Capture the cell that displays the provided text and extract its (X, Y) central coordinate. 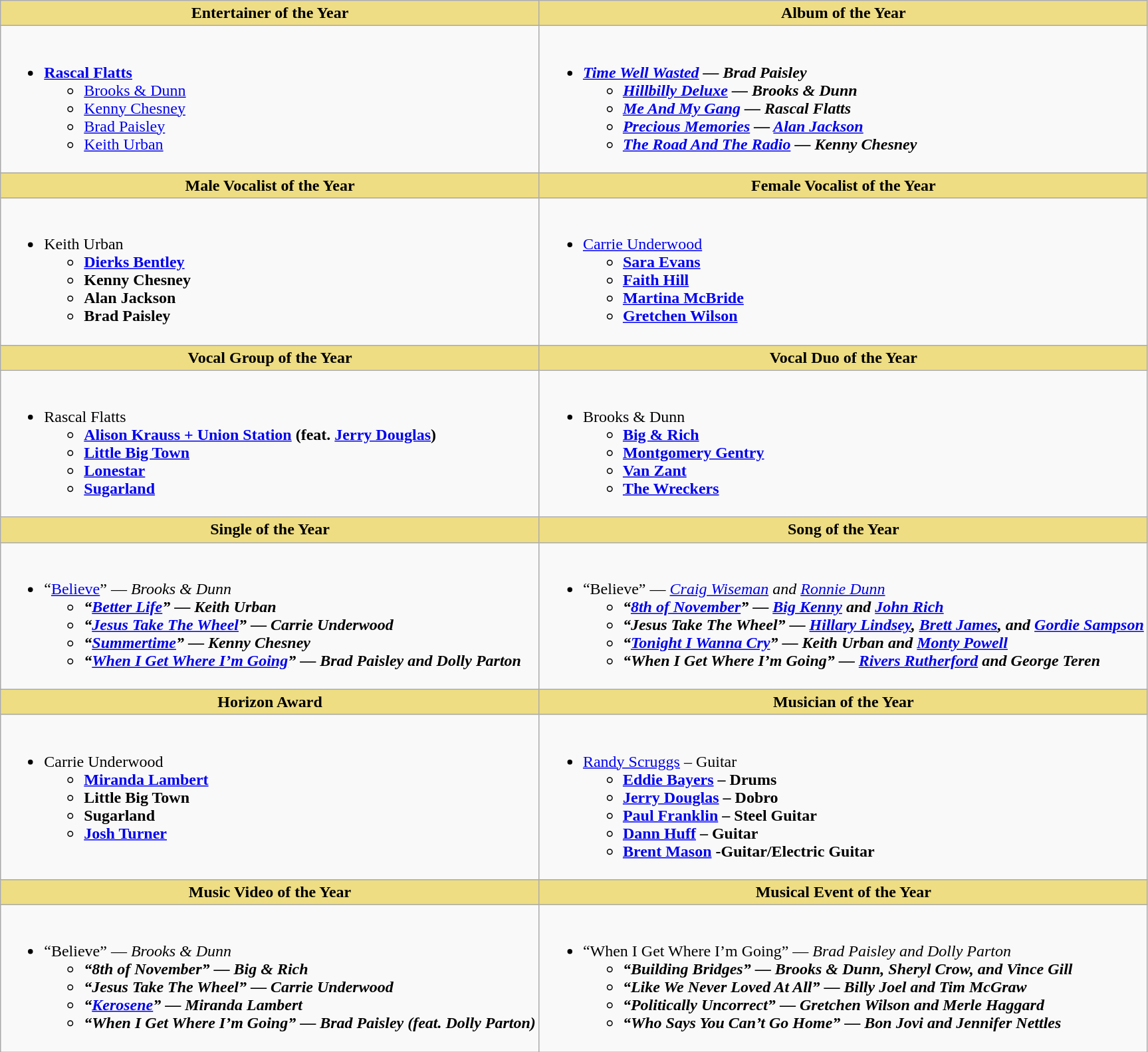
Carrie UnderwoodSara EvansFaith HillMartina McBrideGretchen Wilson (843, 271)
Musician of the Year (843, 702)
Single of the Year (270, 530)
Rascal FlattsAlison Krauss + Union Station (feat. Jerry Douglas)Little Big TownLonestarSugarland (270, 444)
Entertainer of the Year (270, 13)
Music Video of the Year (270, 892)
Brooks & DunnBig & RichMontgomery GentryVan ZantThe Wreckers (843, 444)
Female Vocalist of the Year (843, 185)
Keith UrbanDierks BentleyKenny ChesneyAlan JacksonBrad Paisley (270, 271)
Musical Event of the Year (843, 892)
Vocal Duo of the Year (843, 358)
Vocal Group of the Year (270, 358)
Song of the Year (843, 530)
Rascal FlattsBrooks & DunnKenny ChesneyBrad PaisleyKeith Urban (270, 100)
Album of the Year (843, 13)
Horizon Award (270, 702)
Randy Scruggs – GuitarEddie Bayers – DrumsJerry Douglas – DobroPaul Franklin – Steel GuitarDann Huff – GuitarBrent Mason -Guitar/Electric Guitar (843, 797)
Carrie UnderwoodMiranda LambertLittle Big TownSugarlandJosh Turner (270, 797)
Male Vocalist of the Year (270, 185)
